Find where the given text appears and provide that cell's center as [x, y] coordinate. 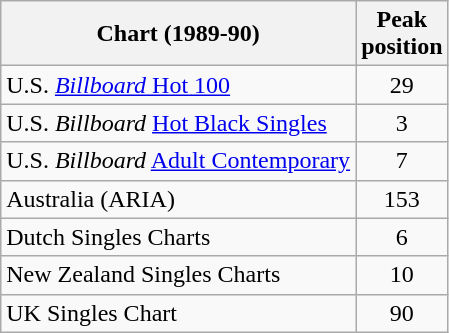
3 [402, 123]
Dutch Singles Charts [178, 237]
7 [402, 161]
Australia (ARIA) [178, 199]
29 [402, 85]
10 [402, 275]
6 [402, 237]
U.S. Billboard Hot 100 [178, 85]
U.S. Billboard Adult Contemporary [178, 161]
U.S. Billboard Hot Black Singles [178, 123]
Chart (1989-90) [178, 34]
Peakposition [402, 34]
153 [402, 199]
New Zealand Singles Charts [178, 275]
90 [402, 313]
UK Singles Chart [178, 313]
